For the text-containing cell, return its midpoint in (X, Y) coordinate format. 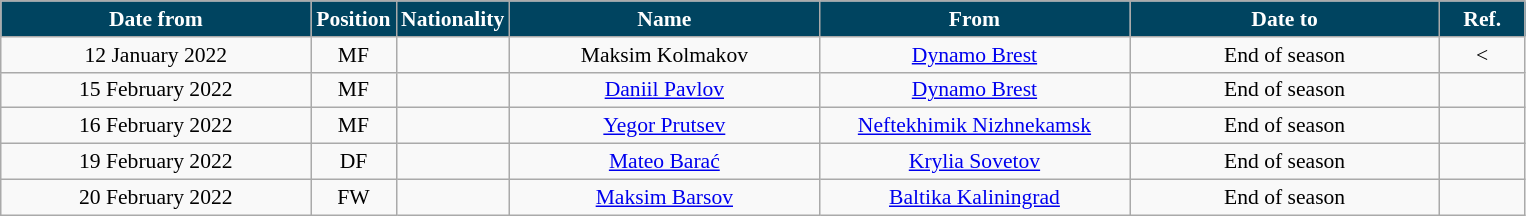
Baltika Kaliningrad (974, 197)
Neftekhimik Nizhnekamsk (974, 126)
Name (664, 19)
Maksim Kolmakov (664, 55)
Daniil Pavlov (664, 90)
Yegor Prutsev (664, 126)
Ref. (1482, 19)
15 February 2022 (156, 90)
Position (354, 19)
Krylia Sovetov (974, 162)
Maksim Barsov (664, 197)
Date to (1285, 19)
Date from (156, 19)
Mateo Barać (664, 162)
20 February 2022 (156, 197)
16 February 2022 (156, 126)
From (974, 19)
19 February 2022 (156, 162)
12 January 2022 (156, 55)
FW (354, 197)
DF (354, 162)
Nationality (452, 19)
< (1482, 55)
